Output the [X, Y] coordinate of the center of the cell containing the given text.  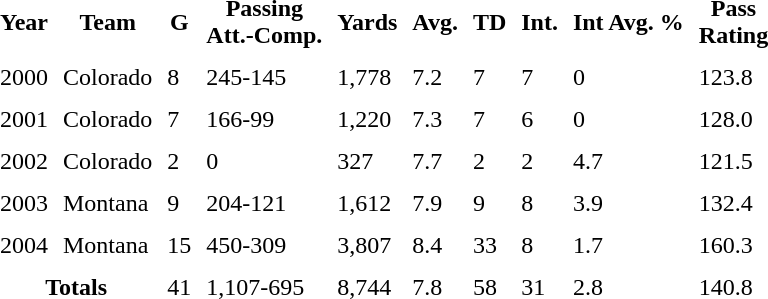
3.9 [628, 204]
7.2 [435, 78]
1.7 [628, 246]
1,220 [367, 120]
450-309 [264, 246]
6 [540, 120]
327 [367, 162]
166-99 [264, 120]
4.7 [628, 162]
7.9 [435, 204]
7.7 [435, 162]
1,612 [367, 204]
15 [179, 246]
33 [490, 246]
7.3 [435, 120]
8.4 [435, 246]
204-121 [264, 204]
1,778 [367, 78]
3,807 [367, 246]
245-145 [264, 78]
